For the text-containing cell, return its midpoint in [X, Y] coordinate format. 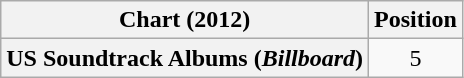
Position [416, 20]
US Soundtrack Albums (Billboard) [185, 58]
Chart (2012) [185, 20]
5 [416, 58]
